From the cell containing the given text, extract its center point as (x, y) coordinate. 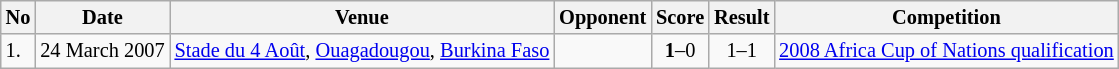
Venue (362, 17)
2008 Africa Cup of Nations qualification (946, 51)
Opponent (602, 17)
1. (18, 51)
Result (742, 17)
1–0 (680, 51)
Score (680, 17)
1–1 (742, 51)
No (18, 17)
Competition (946, 17)
Date (102, 17)
Stade du 4 Août, Ouagadougou, Burkina Faso (362, 51)
24 March 2007 (102, 51)
